Output the (X, Y) coordinate of the center of the cell containing the given text.  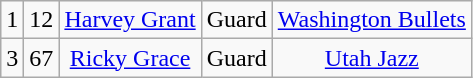
3 (12, 58)
67 (42, 58)
1 (12, 20)
Utah Jazz (372, 58)
Ricky Grace (130, 58)
12 (42, 20)
Harvey Grant (130, 20)
Washington Bullets (372, 20)
